Return the (X, Y) coordinate for the center point of the cell that contains the specified text.  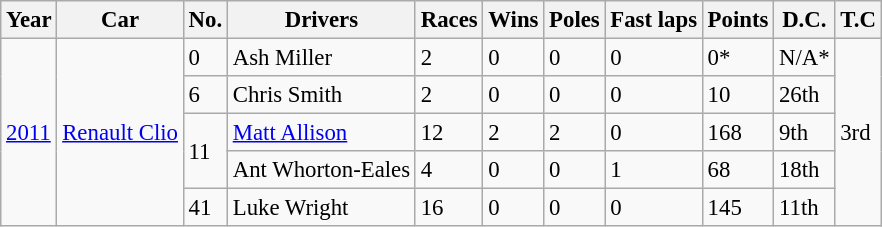
Fast laps (654, 20)
T.C (858, 20)
No. (205, 20)
145 (738, 208)
N/A* (804, 58)
68 (738, 170)
10 (738, 95)
Races (449, 20)
11th (804, 208)
168 (738, 133)
9th (804, 133)
Matt Allison (321, 133)
1 (654, 170)
Renault Clio (120, 133)
3rd (858, 133)
Drivers (321, 20)
4 (449, 170)
Chris Smith (321, 95)
Ant Whorton-Eales (321, 170)
16 (449, 208)
0* (738, 58)
2011 (29, 133)
D.C. (804, 20)
Ash Miller (321, 58)
18th (804, 170)
Car (120, 20)
12 (449, 133)
Points (738, 20)
Wins (514, 20)
41 (205, 208)
Luke Wright (321, 208)
6 (205, 95)
26th (804, 95)
Year (29, 20)
Poles (574, 20)
11 (205, 152)
